Detect which cell encompasses the target text, then output its [x, y] center coordinate. 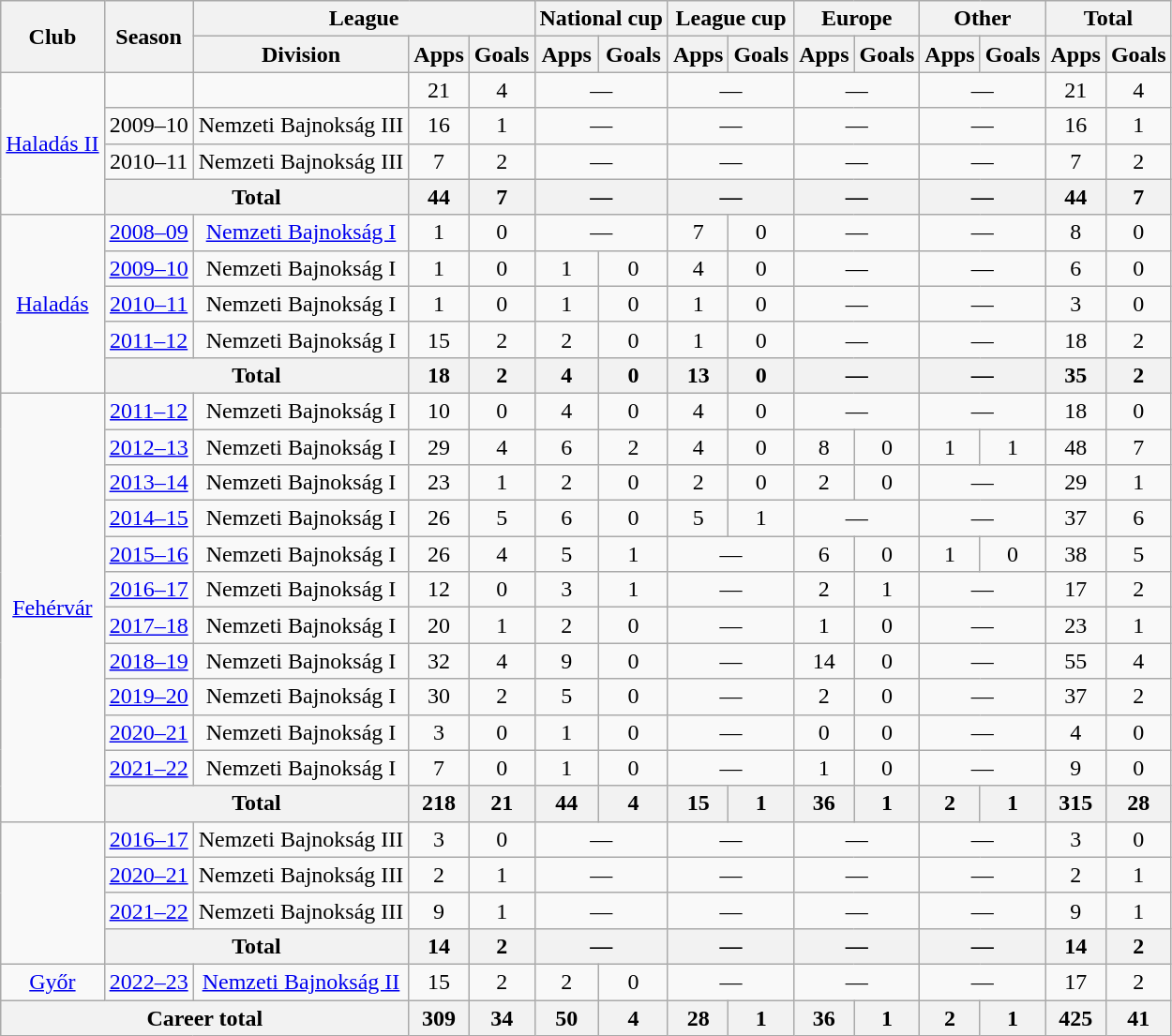
315 [1075, 803]
Season [148, 37]
2018–19 [148, 661]
League [364, 19]
Győr [53, 982]
35 [1075, 375]
National cup [601, 19]
34 [502, 1017]
Nemzeti Bajnokság II [301, 982]
309 [439, 1017]
30 [439, 697]
Club [53, 37]
48 [1075, 447]
425 [1075, 1017]
38 [1075, 554]
2019–20 [148, 697]
55 [1075, 661]
Other [983, 19]
50 [566, 1017]
2022–23 [148, 982]
2008–09 [148, 233]
2017–18 [148, 625]
41 [1138, 1017]
2012–13 [148, 447]
12 [439, 590]
2014–15 [148, 518]
2015–16 [148, 554]
2013–14 [148, 483]
Haladás [53, 304]
20 [439, 625]
Career total [204, 1017]
League cup [730, 19]
Division [301, 54]
32 [439, 661]
Haladás II [53, 143]
Europe [857, 19]
218 [439, 803]
10 [439, 411]
Fehérvár [53, 608]
13 [698, 375]
